Output the (x, y) coordinate of the center of the cell containing the given text.  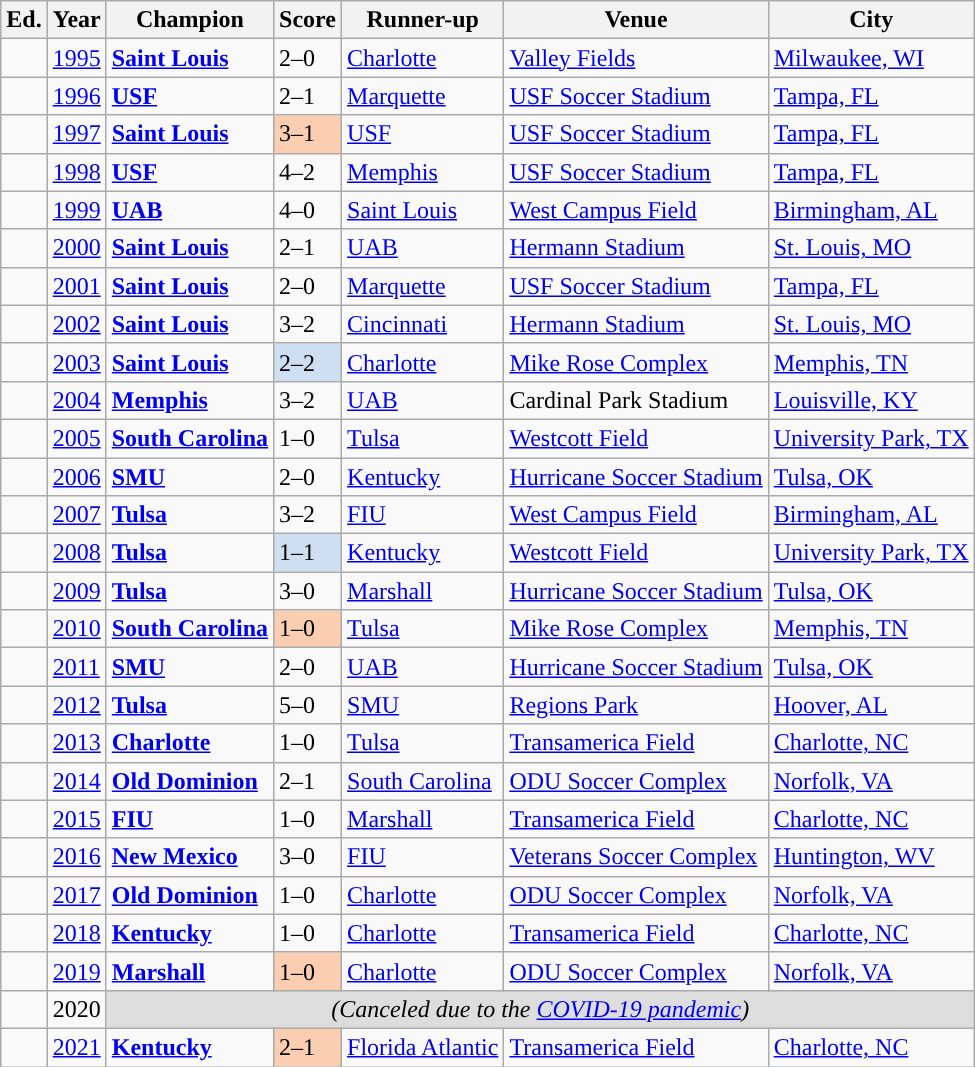
2004 (76, 400)
2003 (76, 362)
2008 (76, 553)
3–1 (308, 134)
2002 (76, 324)
1–1 (308, 553)
Venue (636, 20)
2–2 (308, 362)
2009 (76, 591)
Florida Atlantic (423, 1047)
2013 (76, 743)
Score (308, 20)
Hoover, AL (871, 705)
2014 (76, 781)
2001 (76, 286)
1999 (76, 210)
(Canceled due to the COVID-19 pandemic) (540, 1009)
1997 (76, 134)
Year (76, 20)
1998 (76, 172)
2000 (76, 248)
5–0 (308, 705)
2011 (76, 667)
2017 (76, 895)
2021 (76, 1047)
2018 (76, 933)
2012 (76, 705)
2015 (76, 819)
1995 (76, 58)
Cincinnati (423, 324)
Valley Fields (636, 58)
2010 (76, 629)
4–2 (308, 172)
Milwaukee, WI (871, 58)
4–0 (308, 210)
2007 (76, 515)
2019 (76, 971)
Veterans Soccer Complex (636, 857)
Ed. (24, 20)
New Mexico (190, 857)
2020 (76, 1009)
City (871, 20)
2005 (76, 438)
Cardinal Park Stadium (636, 400)
2016 (76, 857)
Louisville, KY (871, 400)
2006 (76, 477)
Champion (190, 20)
1996 (76, 96)
Huntington, WV (871, 857)
Runner-up (423, 20)
Regions Park (636, 705)
